Provide the [x, y] coordinate of the cell's center where the given text is located.  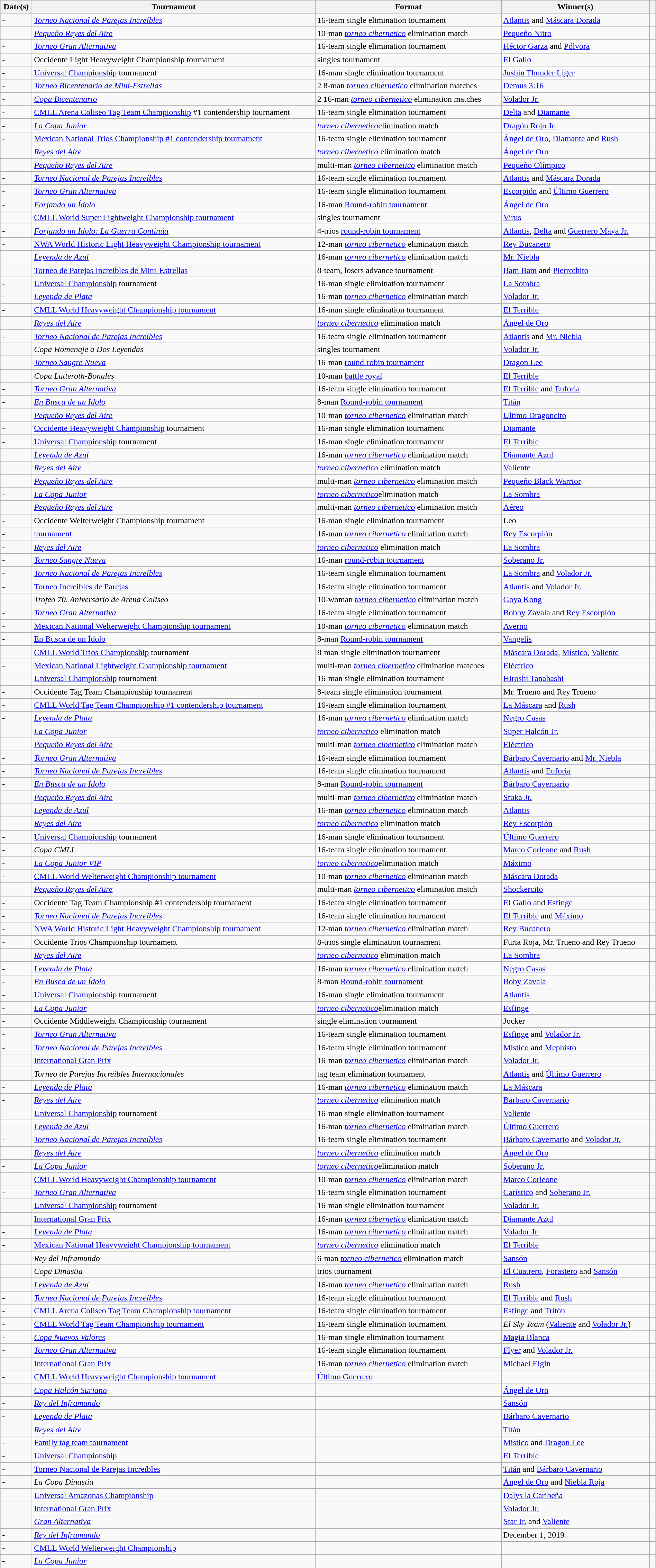
Occidente Tag Team Championship tournament [174, 692]
El Gallo [575, 60]
Rush [575, 1285]
El Terrible and Máximo [575, 916]
Trofeo 70. Aniversario de Arena Coliseo [174, 600]
Máscara Dorada, Místico, Valiente [575, 652]
CMLL World Super Lightweight Championship tournament [174, 218]
Bobby Zavala and Rey Escorpión [575, 613]
8-team single elimination tournament [408, 692]
4-trios round-robin tournament [408, 231]
La Máscara and Rush [575, 705]
Mexican National Welterweight Championship tournament [174, 626]
Family tag team tournament [174, 1443]
Virus [575, 218]
single elimination tournament [408, 1021]
Torneo Increibles de Parejas [174, 587]
Esfinge and Tritón [575, 1311]
Dalys la Caribeña [575, 1495]
Goya Kong [575, 600]
Atlantis and Mr. Niebla [575, 336]
2 8-man torneo cibernetico elimination matches [408, 86]
Mr. Niebla [575, 257]
6-man torneo cibernetico elimination match [408, 1258]
16-man Round-robin tournament [408, 205]
Shockercito [575, 889]
Format [408, 7]
CMLL Arena Coliseo Tag Team Championship tournament [174, 1311]
Ángel de Oro, Diamante and Rush [575, 138]
tournament [174, 534]
Universal Championship [174, 1456]
Héctor Garza and Pólvora [575, 46]
Super Halcón Jr. [575, 731]
Flyer and Volador Jr. [575, 1350]
Mexican National Lightweight Championship tournament [174, 665]
Bam Bam and Pierrothito [575, 270]
Occidente Light Heavyweight Championship tournament [174, 60]
Winner(s) [575, 7]
Máximo [575, 863]
10-woman torneo cibernetico elimination match [408, 600]
10-man battle royal [408, 375]
Delta and Diamante [575, 112]
Averno [575, 626]
CMLL Arena Coliseo Tag Team Championship #1 contendership tournament [174, 112]
Místico and Dragon Lee [575, 1443]
Marco Corleone and Rush [575, 850]
Occidente Middleweight Championship tournament [174, 1021]
Copa Bicentenario [174, 99]
Máscara Dorada [575, 876]
El Cuatrero, Forastero and Sansón [575, 1271]
Mexican National Heavyweight Championship tournament [174, 1245]
Pequeño Olímpico [575, 165]
Jocker [575, 1021]
Copa Dinastia [174, 1271]
Jushin Thunder Liger [575, 73]
trios tournament [408, 1271]
tag team elimination tournament [408, 1074]
CMLL World Welterweight Championship [174, 1548]
Stuka Jr. [575, 797]
Tournament [174, 7]
Ultimo Dragoncito [575, 415]
Atlantis and Último Guerrero [575, 1074]
Michael Elgin [575, 1363]
December 1, 2019 [575, 1535]
CMLL World Tag Team Championship tournament [174, 1324]
Hiroshi Tanahashi [575, 679]
Bárbaro Cavernario and Mr. Niebla [575, 758]
Bárbaro Cavernario and Volador Jr. [575, 1140]
8-man single elimination tournament [408, 652]
Dragón Rojo Jr. [575, 125]
Copa CMLL [174, 850]
Atlantis and Volador Jr. [575, 587]
La Sombra and Volador Jr. [575, 573]
Occidente Welterweight Championship tournament [174, 520]
Titán and Bárbaro Cavernario [575, 1469]
Forjando un Ídolo: La Guerra Continúa [174, 231]
El Terrible and Rush [575, 1298]
Diamante [575, 428]
Copa Nuevos Valores [174, 1337]
Occidente Tag Team Championship #1 contendership tournament [174, 903]
Copa Halcón Suriano [174, 1390]
Pequeño Nitro [575, 33]
El Sky Team (Valiente and Volador Jr.) [575, 1324]
Occidente Heavyweight Championship tournament [174, 428]
Escorpión and Último Guerrero [575, 191]
El Gallo and Esfinge [575, 903]
Boby Zavala [575, 981]
Torneo de Parejas Increibles de Mini-Estrellas [174, 270]
Ángel de Oro and Niebla Roja [575, 1482]
Furia Roja, Mr. Trueno and Rey Trueno [575, 942]
CMLL World Tag Team Championship #1 contendership tournament [174, 705]
Forjando un Ídolo [174, 205]
Atlantis and Euforia [575, 771]
Torneo Bicentenario de Mini-Estrellas [174, 86]
Copa Lutteroth-Bonales [174, 375]
CMLL World Welterweight Championship tournament [174, 876]
Gran Alternativa [174, 1522]
Esfinge and Volador Jr. [575, 1034]
El Terrible and Euforia [575, 389]
La Máscara [575, 1087]
Mr. Trueno and Rey Trueno [575, 692]
Atlantis, Delta and Guerrero Maya Jr. [575, 231]
Vangelis [575, 639]
Star Jr. and Valiente [575, 1522]
Místico and Mephisto [575, 1048]
La Copa Junior VIP [174, 863]
Copa Homenaje a Dos Leyendas [174, 349]
Torneo de Parejas Increibles Internacionales [174, 1074]
Demus 3:16 [575, 86]
Leo [575, 520]
Esfinge [575, 1008]
Universal Amazonas Championship [174, 1495]
Occidente Trios Championship tournament [174, 942]
Pequeño Black Warrior [575, 481]
Date(s) [16, 7]
2 16-man torneo cibernetico elimination matches [408, 99]
Magia Blanca [575, 1337]
Marco Corleone [575, 1179]
CMLL World Trios Championship tournament [174, 652]
8-trios single elimination tournament [408, 942]
Aéreo [575, 507]
8-team, losers advance tournament [408, 270]
Carístico and Soberano Jr. [575, 1192]
multi-man torneo cibernetico elimination matches [408, 665]
La Copa Dinastia [174, 1482]
Mexican National Trios Championship #1 contendership tournament [174, 138]
Dragon Lee [575, 362]
